Determine the [x, y] coordinate at the center of the cell enclosing the given text.  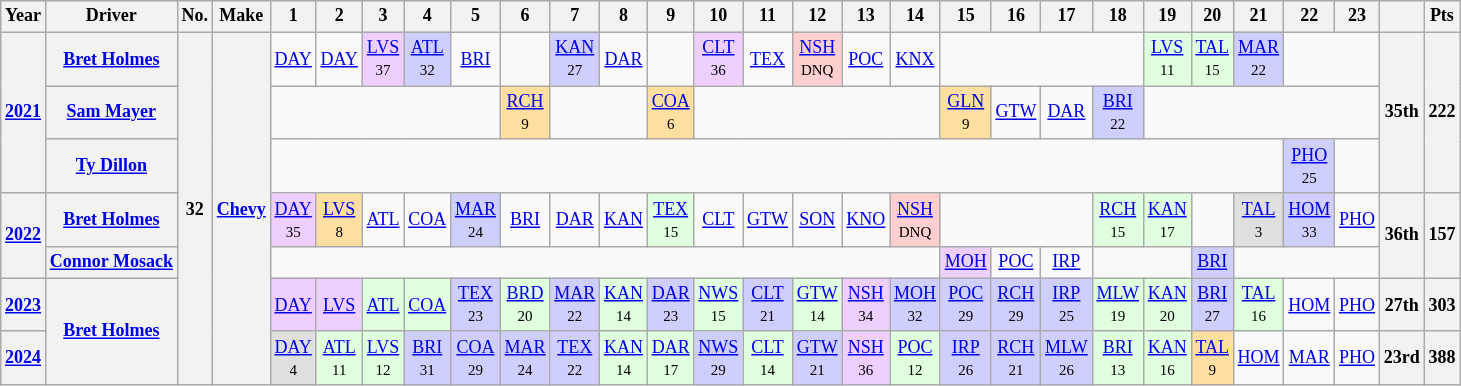
16 [1016, 16]
1 [293, 16]
LVS11 [1167, 59]
MLW26 [1066, 358]
4 [428, 16]
IRP25 [1066, 305]
2023 [24, 305]
18 [1118, 16]
222 [1442, 112]
CLT [718, 220]
32 [194, 208]
Pts [1442, 16]
KAN16 [1167, 358]
SON [817, 220]
Ty Dillon [111, 166]
BRI22 [1118, 113]
DAR17 [670, 358]
Driver [111, 16]
GTW21 [817, 358]
Sam Mayer [111, 113]
DAY35 [293, 220]
LVS8 [339, 220]
388 [1442, 358]
BRI13 [1118, 358]
NSH36 [866, 358]
KNX [916, 59]
17 [1066, 16]
2024 [24, 358]
Chevy [241, 208]
GLN9 [966, 113]
MAR [1310, 358]
TEX23 [476, 305]
ATL11 [339, 358]
TAL15 [1212, 59]
KAN [624, 220]
21 [1258, 16]
7 [575, 16]
RCH15 [1118, 220]
CLT36 [718, 59]
BRI27 [1212, 305]
TAL3 [1258, 220]
MLW19 [1118, 305]
IRP26 [966, 358]
Make [241, 16]
20 [1212, 16]
NSH34 [866, 305]
No. [194, 16]
KAN17 [1167, 220]
POC29 [966, 305]
9 [670, 16]
RCH9 [525, 113]
CLT14 [768, 358]
23 [1358, 16]
PHO25 [1310, 166]
HOM33 [1310, 220]
LVS12 [383, 358]
KAN27 [575, 59]
ATL32 [428, 59]
8 [624, 16]
RCH21 [1016, 358]
TEX22 [575, 358]
3 [383, 16]
15 [966, 16]
2022 [24, 236]
NWS29 [718, 358]
36th [1402, 236]
12 [817, 16]
TAL16 [1258, 305]
27th [1402, 305]
IRP [1066, 262]
157 [1442, 236]
RCH29 [1016, 305]
35th [1402, 112]
GTW14 [817, 305]
5 [476, 16]
2 [339, 16]
COA6 [670, 113]
POC12 [916, 358]
19 [1167, 16]
TEX15 [670, 220]
14 [916, 16]
6 [525, 16]
10 [718, 16]
NWS15 [718, 305]
Connor Mosack [111, 262]
KNO [866, 220]
BRI31 [428, 358]
2021 [24, 112]
13 [866, 16]
CLT21 [768, 305]
23rd [1402, 358]
LVS37 [383, 59]
Year [24, 16]
BRD20 [525, 305]
303 [1442, 305]
MOH [966, 262]
DAY4 [293, 358]
TAL9 [1212, 358]
MOH32 [916, 305]
KAN20 [1167, 305]
DAR23 [670, 305]
TEX [768, 59]
LVS [339, 305]
11 [768, 16]
COA29 [476, 358]
22 [1310, 16]
